Locate the cell with the specified text and output its [x, y] center coordinate. 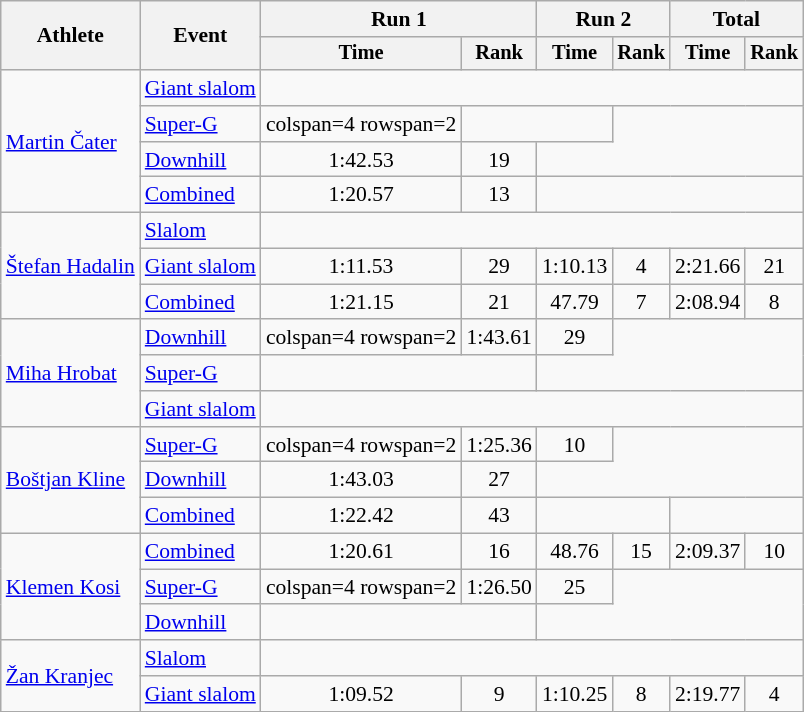
2:21.66 [708, 267]
Miha Hrobat [70, 374]
1:43.61 [498, 338]
Boštjan Kline [70, 480]
2:08.94 [708, 302]
16 [498, 552]
25 [574, 587]
1:10.25 [574, 694]
Run 2 [604, 19]
1:43.03 [362, 480]
15 [641, 552]
1:20.57 [362, 195]
9 [498, 694]
2:09.37 [708, 552]
Event [200, 36]
27 [498, 480]
19 [498, 160]
Štefan Hadalin [70, 266]
Athlete [70, 36]
Žan Kranjec [70, 676]
1:09.52 [362, 694]
Total [736, 19]
1:25.36 [498, 445]
1:11.53 [362, 267]
43 [498, 516]
13 [498, 195]
1:10.13 [574, 267]
7 [641, 302]
Klemen Kosi [70, 588]
2:19.77 [708, 694]
1:22.42 [362, 516]
1:21.15 [362, 302]
47.79 [574, 302]
Martin Čater [70, 141]
1:20.61 [362, 552]
48.76 [574, 552]
1:26.50 [498, 587]
1:42.53 [362, 160]
Run 1 [399, 19]
